For the text-containing cell, return its midpoint in [x, y] coordinate format. 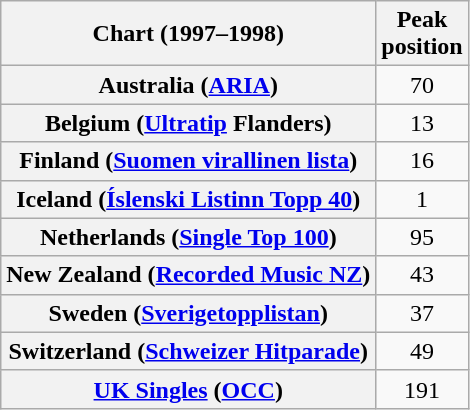
13 [422, 123]
Peakposition [422, 34]
70 [422, 85]
New Zealand (Recorded Music NZ) [188, 275]
16 [422, 161]
49 [422, 351]
191 [422, 389]
1 [422, 199]
37 [422, 313]
Switzerland (Schweizer Hitparade) [188, 351]
43 [422, 275]
Belgium (Ultratip Flanders) [188, 123]
Australia (ARIA) [188, 85]
95 [422, 237]
Sweden (Sverigetopplistan) [188, 313]
Chart (1997–1998) [188, 34]
Netherlands (Single Top 100) [188, 237]
Finland (Suomen virallinen lista) [188, 161]
UK Singles (OCC) [188, 389]
Iceland (Íslenski Listinn Topp 40) [188, 199]
